Provide the [x, y] coordinate of the cell's center where the given text is located.  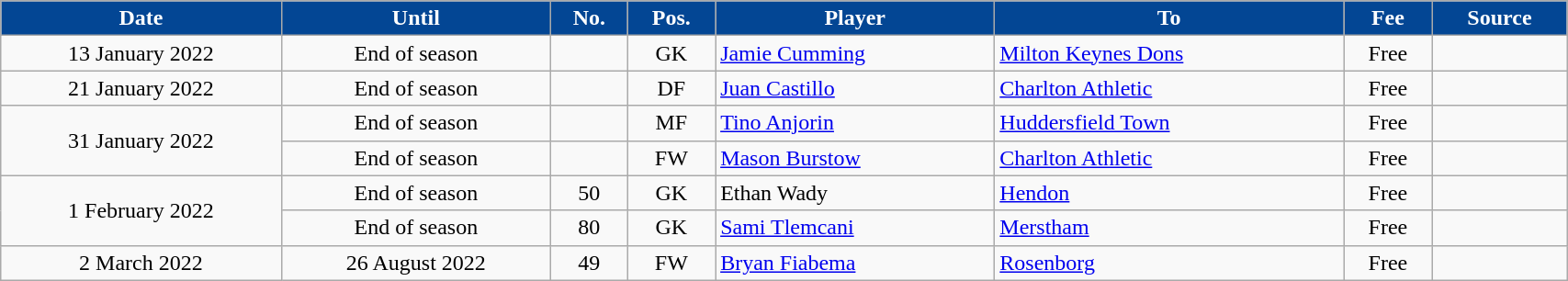
Player [855, 18]
Bryan Fiabema [855, 263]
DF [671, 88]
MF [671, 123]
To [1169, 18]
Merstham [1169, 228]
Sami Tlemcani [855, 228]
49 [590, 263]
Until [415, 18]
Juan Castillo [855, 88]
21 January 2022 [141, 88]
Date [141, 18]
13 January 2022 [141, 53]
Source [1499, 18]
31 January 2022 [141, 140]
Milton Keynes Dons [1169, 53]
Rosenborg [1169, 263]
Tino Anjorin [855, 123]
50 [590, 193]
Pos. [671, 18]
Mason Burstow [855, 158]
2 March 2022 [141, 263]
No. [590, 18]
26 August 2022 [415, 263]
Jamie Cumming [855, 53]
80 [590, 228]
Hendon [1169, 193]
Huddersfield Town [1169, 123]
Ethan Wady [855, 193]
Fee [1389, 18]
1 February 2022 [141, 210]
